Pinpoint the cell where the given text exists, returning its (X, Y) midpoint coordinate. 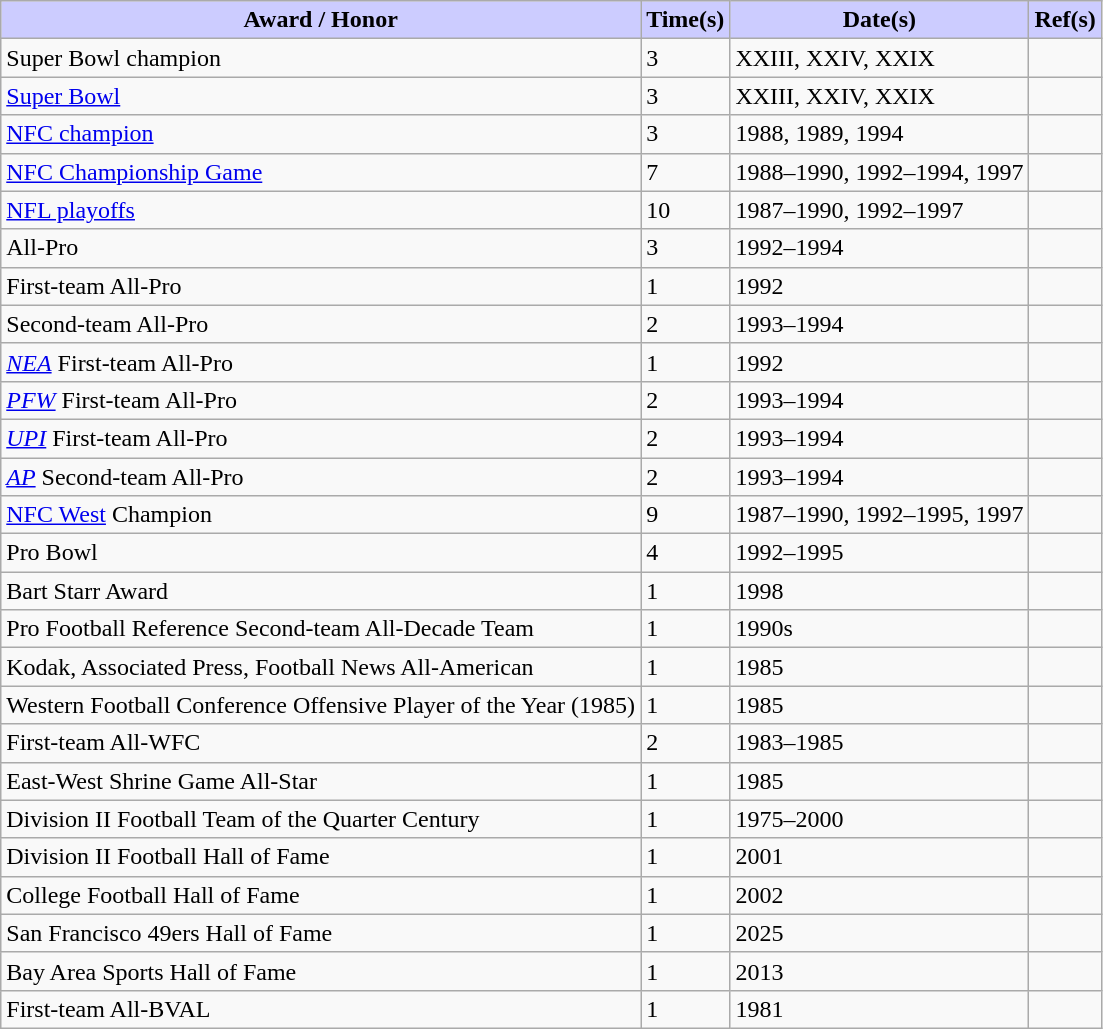
1990s (880, 629)
College Football Hall of Fame (321, 895)
Bart Starr Award (321, 591)
9 (686, 515)
NFC champion (321, 134)
San Francisco 49ers Hall of Fame (321, 933)
1992–1994 (880, 248)
First-team All-BVAL (321, 1009)
East-West Shrine Game All-Star (321, 781)
1987–1990, 1992–1995, 1997 (880, 515)
Ref(s) (1065, 20)
First-team All-WFC (321, 743)
Second-team All-Pro (321, 324)
AP Second-team All-Pro (321, 477)
2001 (880, 857)
1981 (880, 1009)
Division II Football Hall of Fame (321, 857)
Award / Honor (321, 20)
All-Pro (321, 248)
First-team All-Pro (321, 286)
1998 (880, 591)
Western Football Conference Offensive Player of the Year (1985) (321, 705)
Super Bowl (321, 96)
2013 (880, 971)
1975–2000 (880, 819)
NFL playoffs (321, 210)
Bay Area Sports Hall of Fame (321, 971)
2002 (880, 895)
NEA First-team All-Pro (321, 362)
10 (686, 210)
NFC Championship Game (321, 172)
Pro Bowl (321, 553)
Division II Football Team of the Quarter Century (321, 819)
1988–1990, 1992–1994, 1997 (880, 172)
UPI First-team All-Pro (321, 438)
Pro Football Reference Second-team All-Decade Team (321, 629)
Kodak, Associated Press, Football News All-American (321, 667)
7 (686, 172)
4 (686, 553)
2025 (880, 933)
Super Bowl champion (321, 58)
1992–1995 (880, 553)
1987–1990, 1992–1997 (880, 210)
NFC West Champion (321, 515)
Date(s) (880, 20)
1983–1985 (880, 743)
Time(s) (686, 20)
1988, 1989, 1994 (880, 134)
PFW First-team All-Pro (321, 400)
